Identify which cell holds the provided text, then report its (X, Y) central coordinate. 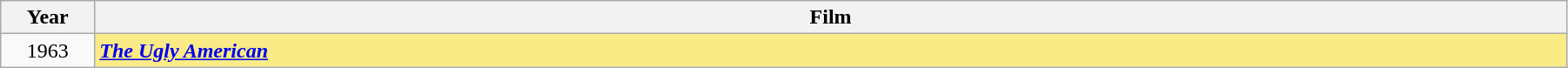
1963 (48, 51)
The Ugly American (831, 51)
Year (48, 17)
Film (831, 17)
